Locate the cell with the specified text and output its [x, y] center coordinate. 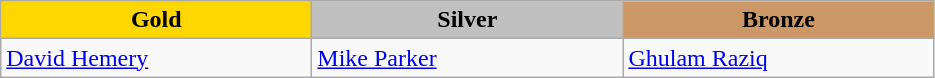
David Hemery [156, 58]
Ghulam Raziq [778, 58]
Mike Parker [468, 58]
Bronze [778, 20]
Silver [468, 20]
Gold [156, 20]
